Search for the cell housing the specified text and yield its [X, Y] center coordinate. 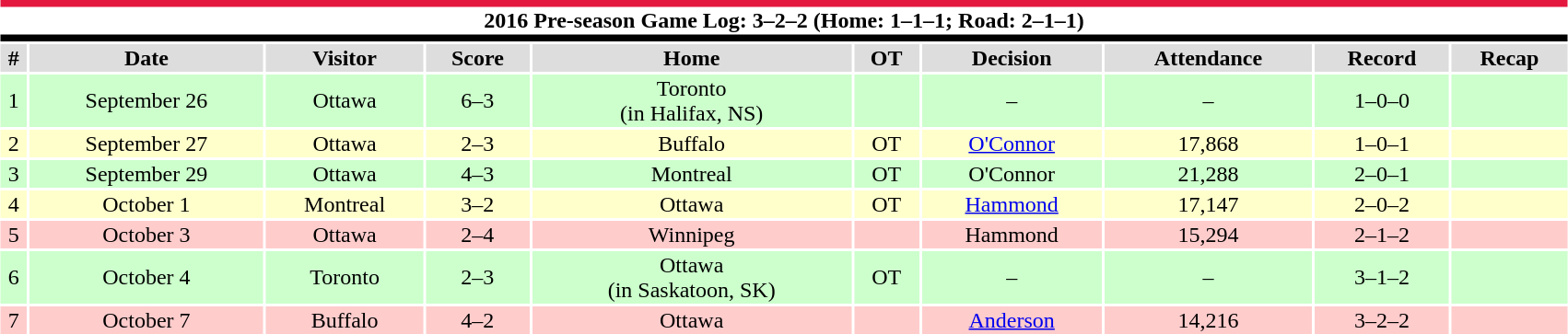
Record [1382, 58]
1–0–1 [1382, 144]
3–2 [477, 204]
Score [477, 58]
3 [14, 174]
Toronto [345, 278]
2–1–2 [1382, 235]
2016 Pre-season Game Log: 3–2–2 (Home: 1–1–1; Road: 2–1–1) [784, 20]
Recap [1510, 58]
4–3 [477, 174]
17,147 [1209, 204]
4 [14, 204]
6–3 [477, 101]
2–4 [477, 235]
Attendance [1209, 58]
15,294 [1209, 235]
21,288 [1209, 174]
1–0–0 [1382, 101]
# [14, 58]
4–2 [477, 320]
September 26 [146, 101]
7 [14, 320]
October 3 [146, 235]
October 4 [146, 278]
5 [14, 235]
2 [14, 144]
14,216 [1209, 320]
3–1–2 [1382, 278]
6 [14, 278]
September 29 [146, 174]
Home [691, 58]
2–0–2 [1382, 204]
September 27 [146, 144]
17,868 [1209, 144]
2–0–1 [1382, 174]
October 1 [146, 204]
Toronto(in Halifax, NS) [691, 101]
Decision [1012, 58]
October 7 [146, 320]
Visitor [345, 58]
Date [146, 58]
3–2–2 [1382, 320]
1 [14, 101]
Winnipeg [691, 235]
Ottawa(in Saskatoon, SK) [691, 278]
Anderson [1012, 320]
